Capture the cell that displays the provided text and extract its (X, Y) central coordinate. 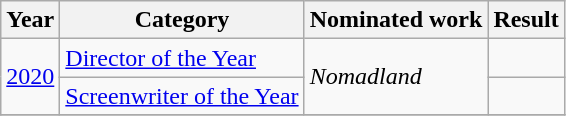
Year (30, 20)
Nomadland (396, 77)
Screenwriter of the Year (182, 96)
Category (182, 20)
Director of the Year (182, 58)
Result (526, 20)
Nominated work (396, 20)
2020 (30, 77)
